Find where the given text appears and provide that cell's center as [X, Y] coordinate. 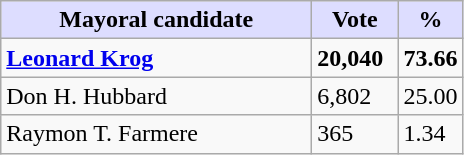
25.00 [430, 96]
1.34 [430, 134]
20,040 [355, 58]
6,802 [355, 96]
Vote [355, 20]
Leonard Krog [156, 58]
% [430, 20]
73.66 [430, 58]
Raymon T. Farmere [156, 134]
Don H. Hubbard [156, 96]
Mayoral candidate [156, 20]
365 [355, 134]
